Pinpoint the cell where the given text exists, returning its [x, y] midpoint coordinate. 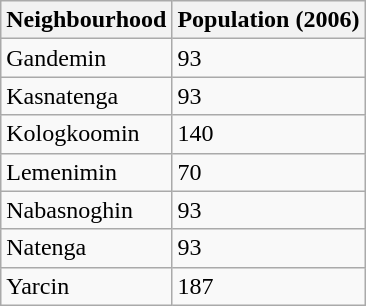
Kologkoomin [86, 134]
Neighbourhood [86, 20]
Population (2006) [268, 20]
Gandemin [86, 58]
Kasnatenga [86, 96]
Nabasnoghin [86, 210]
Natenga [86, 248]
Yarcin [86, 286]
70 [268, 172]
187 [268, 286]
Lemenimin [86, 172]
140 [268, 134]
